From the cell containing the given text, extract its center point as (x, y) coordinate. 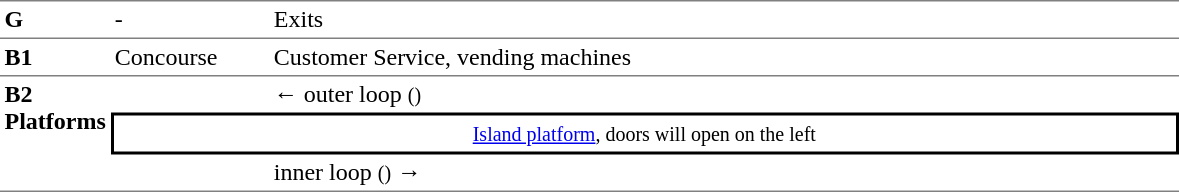
G (55, 19)
B2Platforms (55, 134)
- (190, 19)
Concourse (190, 58)
← outer loop () (724, 94)
B1 (55, 58)
Island platform, doors will open on the left (644, 133)
inner loop () → (724, 173)
Customer Service, vending machines (724, 58)
Exits (724, 19)
